Detect which cell encompasses the target text, then output its (X, Y) center coordinate. 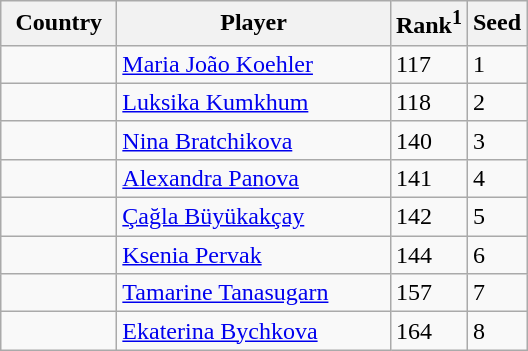
Player (254, 24)
6 (496, 255)
Country (59, 24)
2 (496, 102)
140 (428, 140)
118 (428, 102)
8 (496, 331)
7 (496, 293)
Ekaterina Bychkova (254, 331)
Çağla Büyükakçay (254, 217)
141 (428, 178)
1 (496, 64)
Tamarine Tanasugarn (254, 293)
Maria João Koehler (254, 64)
Nina Bratchikova (254, 140)
157 (428, 293)
Luksika Kumkhum (254, 102)
Ksenia Pervak (254, 255)
3 (496, 140)
Alexandra Panova (254, 178)
164 (428, 331)
4 (496, 178)
117 (428, 64)
5 (496, 217)
Seed (496, 24)
144 (428, 255)
142 (428, 217)
Rank1 (428, 24)
